Scan for the cell matching the given text and deliver its [X, Y] coordinate at center. 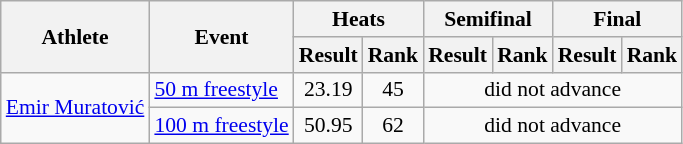
50 m freestyle [221, 90]
Semifinal [488, 19]
Athlete [76, 36]
62 [394, 126]
Final [618, 19]
Event [221, 36]
23.19 [328, 90]
45 [394, 90]
50.95 [328, 126]
Heats [358, 19]
100 m freestyle [221, 126]
Emir Muratović [76, 108]
